Pinpoint the cell where the given text exists, returning its [x, y] midpoint coordinate. 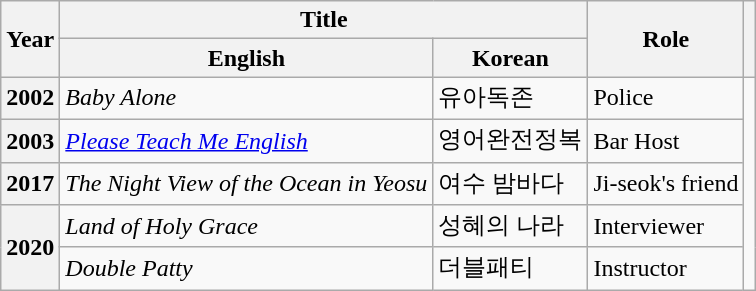
Interviewer [666, 226]
Korean [510, 58]
Role [666, 39]
2002 [30, 98]
더블패티 [510, 268]
Bar Host [666, 140]
Ji-seok's friend [666, 184]
영어완전정복 [510, 140]
여수 밤바다 [510, 184]
Title [324, 20]
Baby Alone [246, 98]
Year [30, 39]
Police [666, 98]
Double Patty [246, 268]
English [246, 58]
The Night View of the Ocean in Yeosu [246, 184]
유아독존 [510, 98]
성혜의 나라 [510, 226]
2017 [30, 184]
2020 [30, 248]
Instructor [666, 268]
Please Teach Me English [246, 140]
Land of Holy Grace [246, 226]
2003 [30, 140]
